Search for the cell housing the specified text and yield its (X, Y) center coordinate. 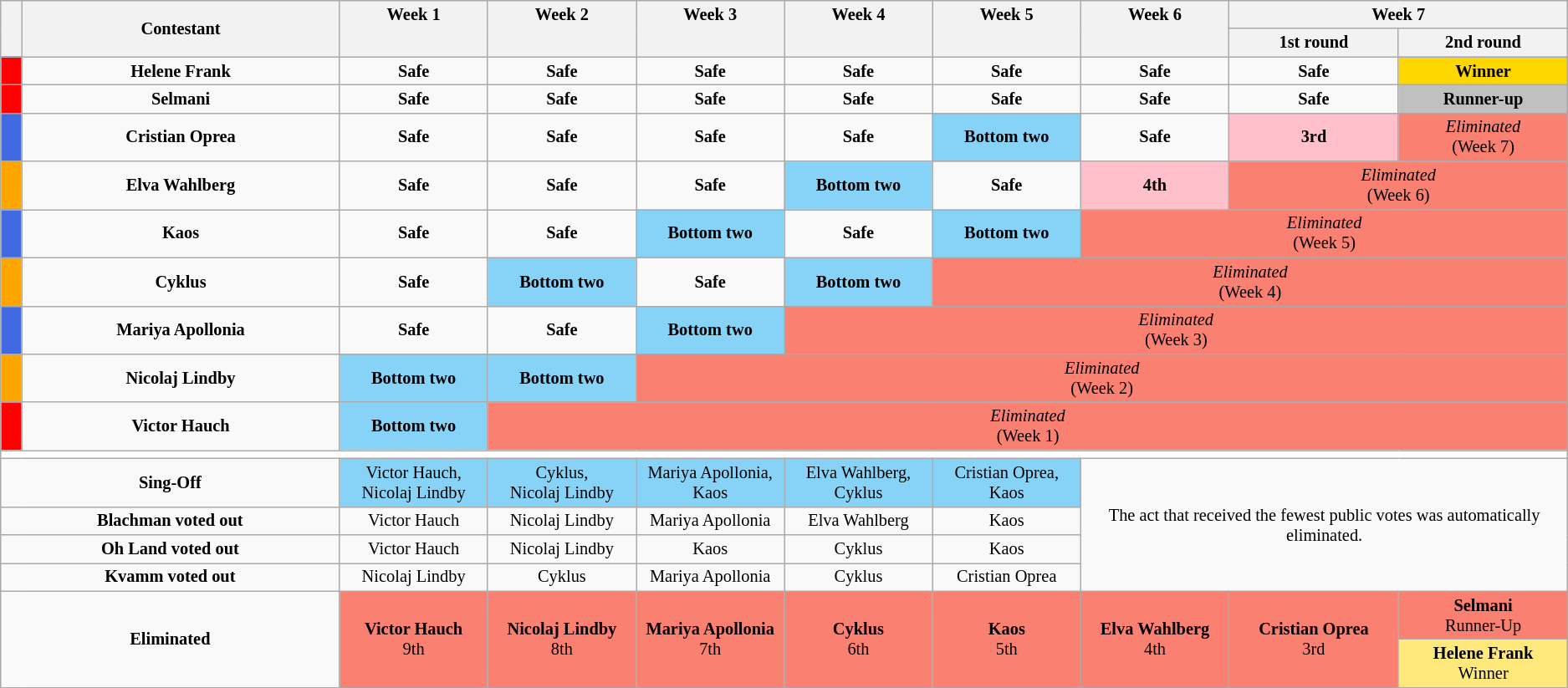
3rd (1315, 137)
Helene FrankWinner (1484, 663)
Eliminated(Week 2) (1102, 378)
Nicolaj Lindby8th (562, 639)
Cristian Oprea3rd (1315, 639)
Week 2 (562, 28)
Week 1 (413, 28)
Mariya Apollonia7th (711, 639)
Elva Wahlberg,Cyklus (858, 482)
Oh Land voted out (171, 549)
Elva Wahlberg4th (1154, 639)
Week 6 (1154, 28)
Kvamm voted out (171, 577)
4th (1154, 186)
Eliminated (171, 639)
Winner (1484, 71)
Contestant (181, 28)
The act that received the fewest public votes was automatically eliminated. (1324, 525)
Helene Frank (181, 71)
Selmani (181, 99)
Mariya Apollonia,Kaos (711, 482)
1st round (1315, 43)
Eliminated(Week 1) (1028, 426)
Week 5 (1007, 28)
Victor Hauch,Nicolaj Lindby (413, 482)
Eliminated(Week 4) (1250, 282)
Kaos5th (1007, 639)
SelmaniRunner-Up (1484, 615)
Week 4 (858, 28)
Eliminated(Week 5) (1324, 233)
Victor Hauch9th (413, 639)
Cyklus,Nicolaj Lindby (562, 482)
Week 7 (1398, 14)
2nd round (1484, 43)
Blachman voted out (171, 521)
Eliminated(Week 6) (1398, 186)
Cyklus6th (858, 639)
Runner-up (1484, 99)
Eliminated(Week 3) (1176, 330)
Week 3 (711, 28)
Eliminated(Week 7) (1484, 137)
Sing-Off (171, 482)
Cristian Oprea,Kaos (1007, 482)
